Locate the cell with the specified text and output its [X, Y] center coordinate. 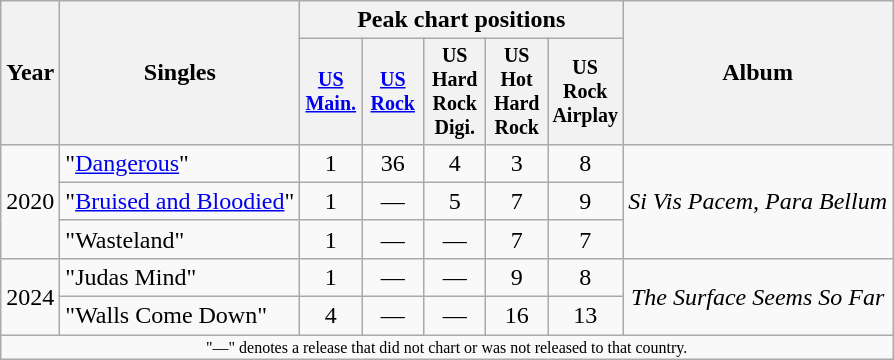
Album [758, 73]
"Walls Come Down" [180, 316]
5 [455, 201]
The Surface Seems So Far [758, 296]
US Hot Hard Rock [517, 92]
Si Vis Pacem, Para Bellum [758, 201]
3 [517, 163]
USMain. [331, 92]
Peak chart positions [462, 20]
"Judas Mind" [180, 277]
13 [586, 316]
"Bruised and Bloodied" [180, 201]
"Dangerous" [180, 163]
US Rock Airplay [586, 92]
2024 [30, 296]
"—" denotes a release that did not chart or was not released to that country. [447, 347]
Singles [180, 73]
USRock [393, 92]
16 [517, 316]
US Hard Rock Digi. [455, 92]
"Wasteland" [180, 239]
36 [393, 163]
2020 [30, 201]
Year [30, 73]
